Output the [x, y] coordinate of the center of the cell containing the given text.  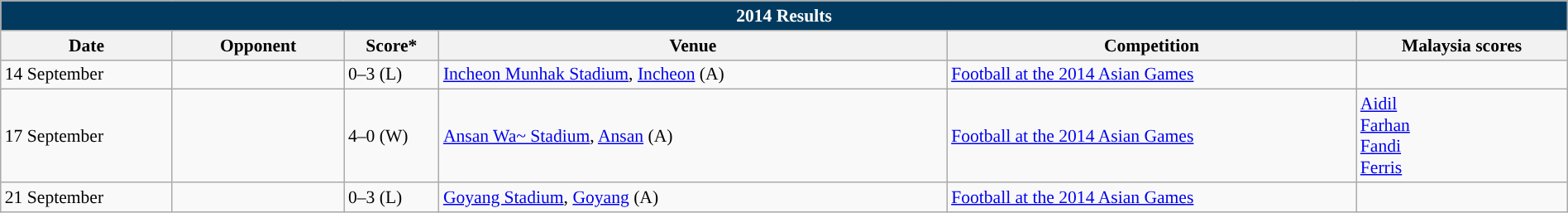
Aidil Farhan Fandi Ferris [1462, 136]
Ansan Wa~ Stadium, Ansan (A) [693, 136]
Opponent [258, 46]
4–0 (W) [392, 136]
2014 Results [784, 16]
Malaysia scores [1462, 46]
Competition [1151, 46]
Score* [392, 46]
21 September [87, 197]
Incheon Munhak Stadium, Incheon (A) [693, 75]
17 September [87, 136]
Venue [693, 46]
Date [87, 46]
14 September [87, 75]
Goyang Stadium, Goyang (A) [693, 197]
